Provide the (x, y) coordinate of the cell's center where the given text is located.  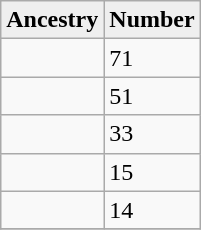
14 (152, 210)
71 (152, 58)
Number (152, 20)
33 (152, 134)
Ancestry (52, 20)
15 (152, 172)
51 (152, 96)
